Locate the cell with the specified text and output its (x, y) center coordinate. 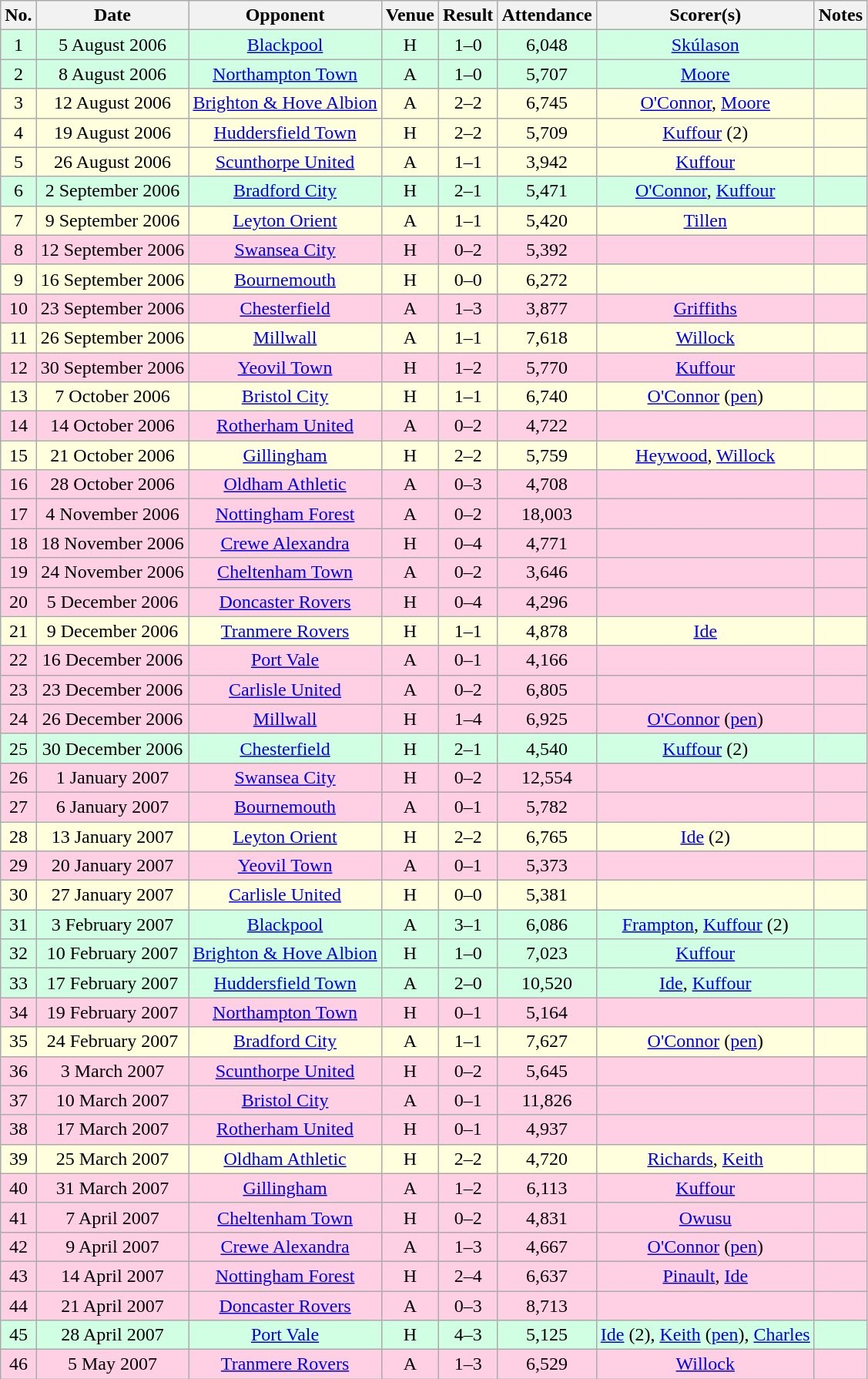
Griffiths (705, 308)
5,471 (547, 191)
20 January 2007 (112, 866)
5 (18, 162)
14 (18, 426)
19 August 2006 (112, 133)
9 (18, 279)
3 (18, 103)
17 (18, 514)
25 March 2007 (112, 1159)
6 (18, 191)
6,048 (547, 45)
6,113 (547, 1188)
3,877 (547, 308)
5,709 (547, 133)
Pinault, Ide (705, 1276)
33 (18, 983)
Result (468, 15)
7 April 2007 (112, 1217)
3,942 (547, 162)
Ide (2), Keith (pen), Charles (705, 1335)
24 (18, 719)
12 September 2006 (112, 250)
11,826 (547, 1100)
26 September 2006 (112, 337)
Opponent (285, 15)
30 (18, 895)
5,645 (547, 1071)
8 (18, 250)
5,392 (547, 250)
2 September 2006 (112, 191)
9 September 2006 (112, 220)
6,272 (547, 279)
19 February 2007 (112, 1012)
20 (18, 602)
41 (18, 1217)
5 May 2007 (112, 1364)
12,554 (547, 777)
7 (18, 220)
4,831 (547, 1217)
22 (18, 660)
3 February 2007 (112, 924)
11 (18, 337)
Richards, Keith (705, 1159)
Ide (2) (705, 836)
Ide, Kuffour (705, 983)
5 August 2006 (112, 45)
18 November 2006 (112, 543)
23 September 2006 (112, 308)
1–4 (468, 719)
31 March 2007 (112, 1188)
No. (18, 15)
5,770 (547, 367)
Tillen (705, 220)
6,637 (547, 1276)
5,164 (547, 1012)
16 December 2006 (112, 660)
13 January 2007 (112, 836)
18,003 (547, 514)
6,745 (547, 103)
8 August 2006 (112, 74)
4,878 (547, 631)
Notes (840, 15)
16 September 2006 (112, 279)
12 (18, 367)
26 August 2006 (112, 162)
4,540 (547, 748)
3 March 2007 (112, 1071)
19 (18, 572)
10,520 (547, 983)
6 January 2007 (112, 807)
14 October 2006 (112, 426)
30 December 2006 (112, 748)
5,381 (547, 895)
6,529 (547, 1364)
21 (18, 631)
2–4 (468, 1276)
5,782 (547, 807)
4,166 (547, 660)
4,720 (547, 1159)
4,708 (547, 485)
4,296 (547, 602)
5,759 (547, 455)
Owusu (705, 1217)
5,707 (547, 74)
6,925 (547, 719)
5,420 (547, 220)
42 (18, 1246)
21 April 2007 (112, 1306)
1 (18, 45)
4–3 (468, 1335)
36 (18, 1071)
7 October 2006 (112, 397)
2–0 (468, 983)
24 November 2006 (112, 572)
Skúlason (705, 45)
17 March 2007 (112, 1129)
Moore (705, 74)
31 (18, 924)
6,765 (547, 836)
28 October 2006 (112, 485)
16 (18, 485)
4,667 (547, 1246)
25 (18, 748)
23 December 2006 (112, 689)
O'Connor, Kuffour (705, 191)
10 March 2007 (112, 1100)
4,771 (547, 543)
9 April 2007 (112, 1246)
27 (18, 807)
15 (18, 455)
17 February 2007 (112, 983)
2 (18, 74)
9 December 2006 (112, 631)
1 January 2007 (112, 777)
Frampton, Kuffour (2) (705, 924)
34 (18, 1012)
44 (18, 1306)
4 November 2006 (112, 514)
30 September 2006 (112, 367)
26 December 2006 (112, 719)
23 (18, 689)
7,618 (547, 337)
46 (18, 1364)
29 (18, 866)
5,373 (547, 866)
21 October 2006 (112, 455)
18 (18, 543)
6,740 (547, 397)
35 (18, 1042)
8,713 (547, 1306)
14 April 2007 (112, 1276)
O'Connor, Moore (705, 103)
13 (18, 397)
43 (18, 1276)
10 (18, 308)
7,023 (547, 954)
5 December 2006 (112, 602)
6,805 (547, 689)
38 (18, 1129)
45 (18, 1335)
3–1 (468, 924)
27 January 2007 (112, 895)
3,646 (547, 572)
4 (18, 133)
40 (18, 1188)
24 February 2007 (112, 1042)
Scorer(s) (705, 15)
12 August 2006 (112, 103)
7,627 (547, 1042)
10 February 2007 (112, 954)
Ide (705, 631)
Date (112, 15)
28 (18, 836)
4,937 (547, 1129)
Attendance (547, 15)
Heywood, Willock (705, 455)
32 (18, 954)
Venue (410, 15)
6,086 (547, 924)
37 (18, 1100)
4,722 (547, 426)
26 (18, 777)
5,125 (547, 1335)
39 (18, 1159)
28 April 2007 (112, 1335)
